Locate the cell with the specified text and output its [x, y] center coordinate. 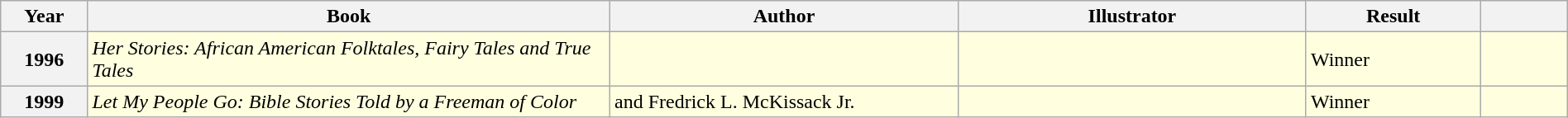
Author [784, 17]
Her Stories: African American Folktales, Fairy Tales and True Tales [349, 59]
1999 [45, 101]
Let My People Go: Bible Stories Told by a Freeman of Color [349, 101]
Year [45, 17]
Book [349, 17]
Result [1393, 17]
Illustrator [1131, 17]
1996 [45, 59]
and Fredrick L. McKissack Jr. [784, 101]
